Find where the given text appears and provide that cell's center as (x, y) coordinate. 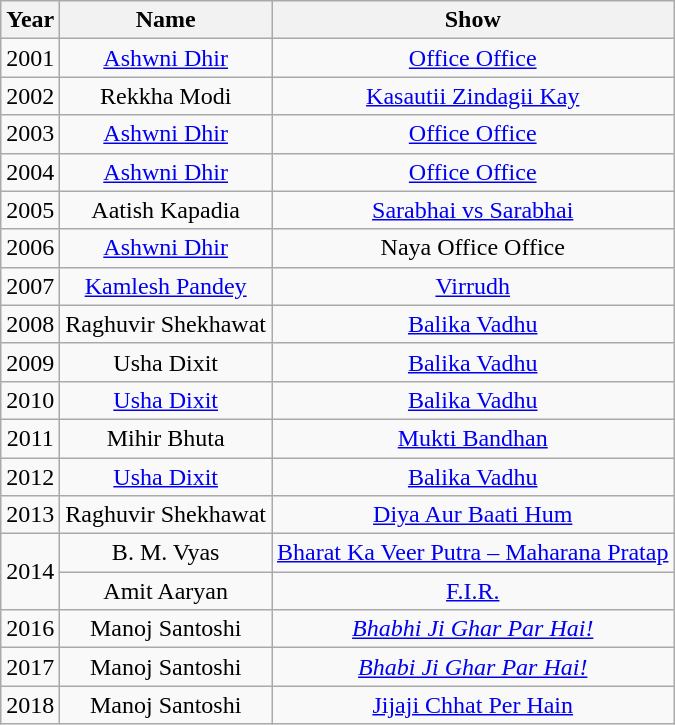
2005 (30, 210)
2007 (30, 286)
Jijaji Chhat Per Hain (473, 705)
2013 (30, 515)
B. M. Vyas (166, 553)
Show (473, 20)
Mukti Bandhan (473, 438)
2002 (30, 96)
Mihir Bhuta (166, 438)
Bharat Ka Veer Putra – Maharana Pratap (473, 553)
Name (166, 20)
2010 (30, 400)
Bhabi Ji Ghar Par Hai! (473, 667)
Aatish Kapadia (166, 210)
Naya Office Office (473, 248)
Virrudh (473, 286)
2003 (30, 134)
Amit Aaryan (166, 591)
2008 (30, 324)
2011 (30, 438)
Sarabhai vs Sarabhai (473, 210)
2014 (30, 572)
2018 (30, 705)
F.I.R. (473, 591)
Rekkha Modi (166, 96)
2001 (30, 58)
2016 (30, 629)
Kamlesh Pandey (166, 286)
Diya Aur Baati Hum (473, 515)
2012 (30, 477)
Kasautii Zindagii Kay (473, 96)
Year (30, 20)
2004 (30, 172)
Bhabhi Ji Ghar Par Hai! (473, 629)
2009 (30, 362)
2006 (30, 248)
2017 (30, 667)
